Output the [X, Y] coordinate of the center of the cell containing the given text.  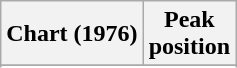
Chart (1976) [72, 34]
Peakposition [189, 34]
